Provide the [X, Y] coordinate of the cell's center where the given text is located.  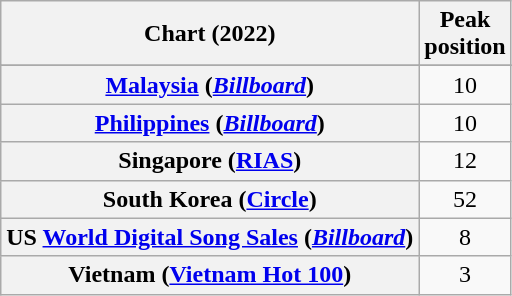
South Korea (Circle) [210, 199]
Chart (2022) [210, 34]
Singapore (RIAS) [210, 161]
US World Digital Song Sales (Billboard) [210, 237]
3 [465, 275]
Vietnam (Vietnam Hot 100) [210, 275]
8 [465, 237]
Malaysia (Billboard) [210, 85]
Peakposition [465, 34]
Philippines (Billboard) [210, 123]
12 [465, 161]
52 [465, 199]
